Extract the [x, y] coordinate from the center of the cell holding the provided text.  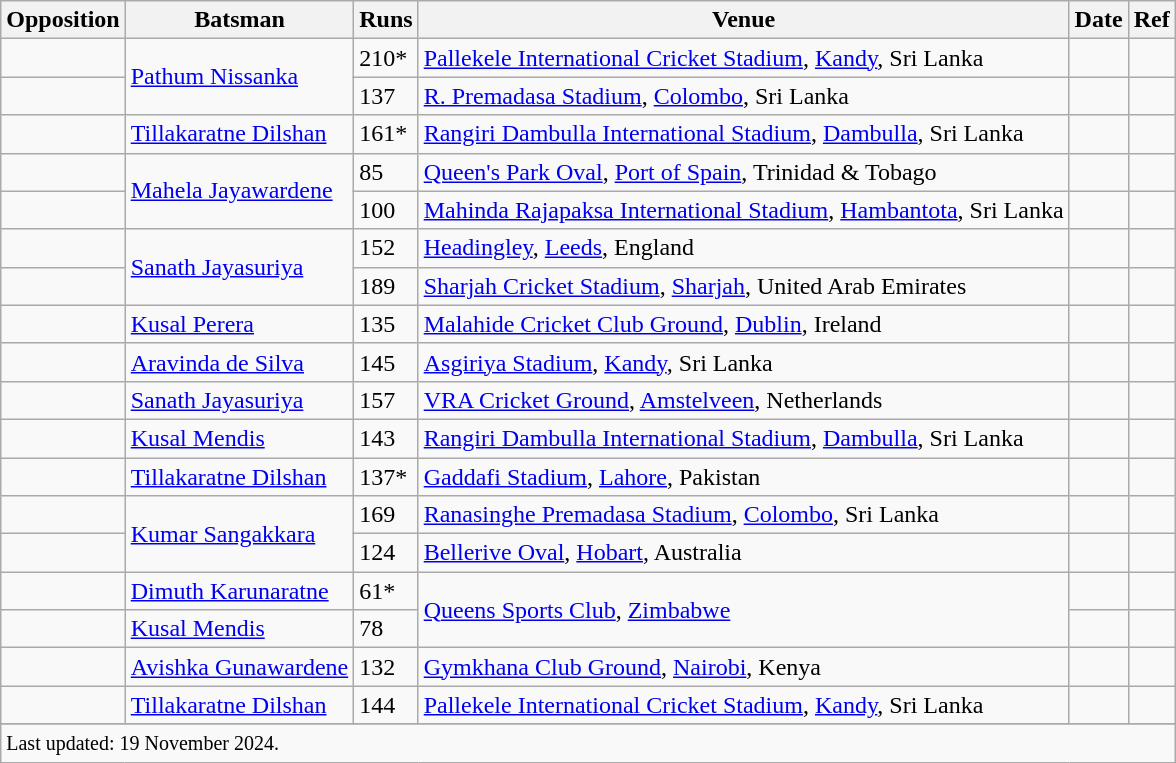
Last updated: 19 November 2024. [588, 743]
Asgiriya Stadium, Kandy, Sri Lanka [744, 362]
Batsman [240, 20]
Headingley, Leeds, England [744, 248]
Sharjah Cricket Stadium, Sharjah, United Arab Emirates [744, 286]
Pathum Nissanka [240, 77]
143 [386, 438]
Opposition [63, 20]
61* [386, 591]
Mahinda Rajapaksa International Stadium, Hambantota, Sri Lanka [744, 210]
Queens Sports Club, Zimbabwe [744, 610]
Mahela Jayawardene [240, 191]
161* [386, 134]
Ref [1152, 20]
Ranasinghe Premadasa Stadium, Colombo, Sri Lanka [744, 515]
152 [386, 248]
210* [386, 58]
85 [386, 172]
Aravinda de Silva [240, 362]
132 [386, 667]
137* [386, 477]
Venue [744, 20]
124 [386, 553]
Gymkhana Club Ground, Nairobi, Kenya [744, 667]
Malahide Cricket Club Ground, Dublin, Ireland [744, 324]
VRA Cricket Ground, Amstelveen, Netherlands [744, 400]
100 [386, 210]
78 [386, 629]
Runs [386, 20]
Dimuth Karunaratne [240, 591]
Bellerive Oval, Hobart, Australia [744, 553]
Queen's Park Oval, Port of Spain, Trinidad & Tobago [744, 172]
135 [386, 324]
Date [1098, 20]
144 [386, 705]
Kumar Sangakkara [240, 534]
145 [386, 362]
137 [386, 96]
157 [386, 400]
Avishka Gunawardene [240, 667]
189 [386, 286]
R. Premadasa Stadium, Colombo, Sri Lanka [744, 96]
Kusal Perera [240, 324]
169 [386, 515]
Gaddafi Stadium, Lahore, Pakistan [744, 477]
